Scan for the cell matching the given text and deliver its [x, y] coordinate at center. 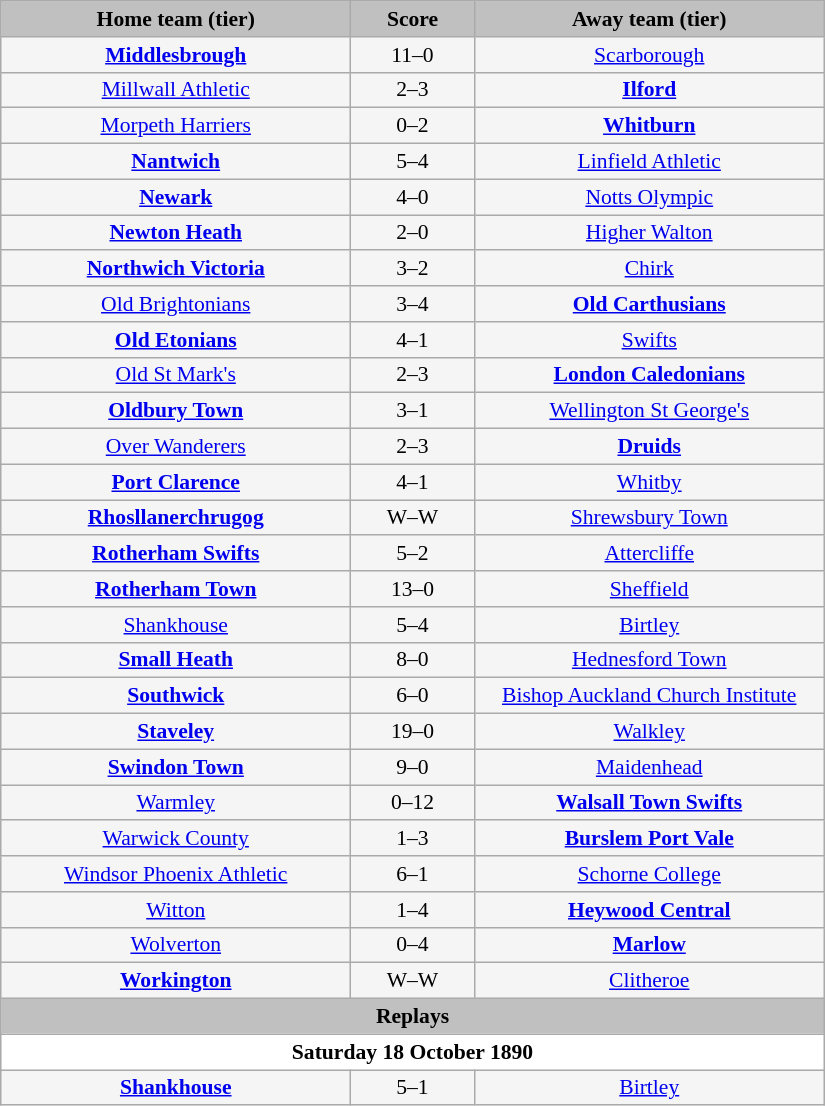
Burslem Port Vale [649, 839]
Druids [649, 447]
1–3 [413, 839]
Marlow [649, 945]
Home team (tier) [176, 19]
Rhosllanerchrugog [176, 518]
3–1 [413, 411]
0–2 [413, 126]
Bishop Auckland Church Institute [649, 696]
Score [413, 19]
Clitheroe [649, 981]
Southwick [176, 696]
Saturday 18 October 1890 [413, 1052]
Witton [176, 910]
Heywood Central [649, 910]
Higher Walton [649, 233]
11–0 [413, 55]
Wellington St George's [649, 411]
19–0 [413, 732]
Warwick County [176, 839]
Walkley [649, 732]
Newark [176, 197]
Over Wanderers [176, 447]
Replays [413, 1017]
Old Etonians [176, 340]
Wolverton [176, 945]
Warmley [176, 803]
0–4 [413, 945]
Windsor Phoenix Athletic [176, 874]
Chirk [649, 269]
Old Brightonians [176, 304]
Middlesbrough [176, 55]
4–0 [413, 197]
2–0 [413, 233]
Oldbury Town [176, 411]
Nantwich [176, 162]
Swifts [649, 340]
13–0 [413, 589]
Shrewsbury Town [649, 518]
Workington [176, 981]
Millwall Athletic [176, 90]
Rotherham Swifts [176, 554]
8–0 [413, 660]
Schorne College [649, 874]
Notts Olympic [649, 197]
6–0 [413, 696]
Linfield Athletic [649, 162]
Old Carthusians [649, 304]
Scarborough [649, 55]
Hednesford Town [649, 660]
3–2 [413, 269]
Staveley [176, 732]
6–1 [413, 874]
5–2 [413, 554]
Port Clarence [176, 482]
Whitburn [649, 126]
9–0 [413, 767]
Newton Heath [176, 233]
Northwich Victoria [176, 269]
3–4 [413, 304]
Morpeth Harriers [176, 126]
Old St Mark's [176, 375]
0–12 [413, 803]
5–1 [413, 1088]
Away team (tier) [649, 19]
Ilford [649, 90]
Swindon Town [176, 767]
Small Heath [176, 660]
Sheffield [649, 589]
London Caledonians [649, 375]
Whitby [649, 482]
Walsall Town Swifts [649, 803]
1–4 [413, 910]
Attercliffe [649, 554]
Maidenhead [649, 767]
Rotherham Town [176, 589]
